Output the [x, y] coordinate of the center of the cell containing the given text.  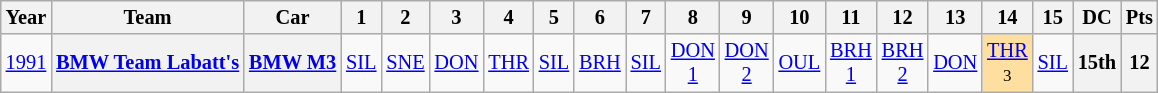
DON1 [693, 63]
11 [851, 17]
4 [508, 17]
BMW Team Labatt's [148, 63]
15 [1053, 17]
3 [457, 17]
1 [361, 17]
BRH1 [851, 63]
Team [148, 17]
6 [600, 17]
2 [405, 17]
7 [646, 17]
13 [955, 17]
Pts [1140, 17]
SNE [405, 63]
1991 [26, 63]
DON2 [747, 63]
BMW M3 [292, 63]
BRH [600, 63]
THR3 [1007, 63]
5 [554, 17]
Car [292, 17]
10 [800, 17]
Year [26, 17]
8 [693, 17]
OUL [800, 63]
DC [1097, 17]
BRH2 [903, 63]
9 [747, 17]
THR [508, 63]
15th [1097, 63]
14 [1007, 17]
